Find where the given text appears and provide that cell's center as (X, Y) coordinate. 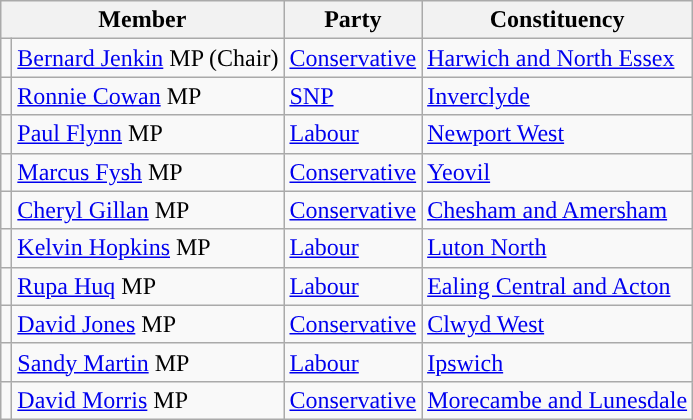
Party (353, 20)
SNP (353, 96)
Bernard Jenkin MP (Chair) (148, 58)
Yeovil (558, 172)
Member (142, 20)
Chesham and Amersham (558, 210)
Paul Flynn MP (148, 134)
Harwich and North Essex (558, 58)
Constituency (558, 20)
Kelvin Hopkins MP (148, 248)
Inverclyde (558, 96)
Ipswich (558, 362)
Ealing Central and Acton (558, 286)
Clwyd West (558, 324)
Newport West (558, 134)
Rupa Huq MP (148, 286)
David Morris MP (148, 400)
Luton North (558, 248)
David Jones MP (148, 324)
Morecambe and Lunesdale (558, 400)
Sandy Martin MP (148, 362)
Marcus Fysh MP (148, 172)
Ronnie Cowan MP (148, 96)
Cheryl Gillan MP (148, 210)
